Capture the cell that displays the provided text and extract its [x, y] central coordinate. 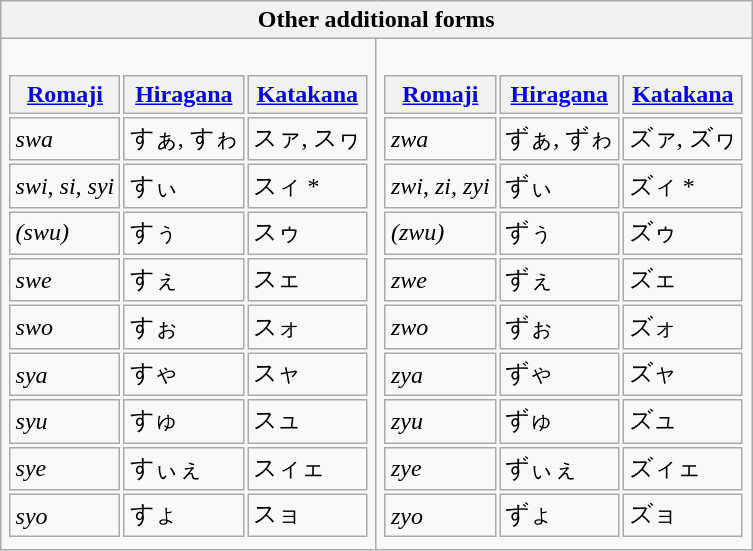
syo [64, 515]
ずぃぇ [560, 468]
zwi, zi, zyi [440, 186]
zyu [440, 421]
ズォ [684, 327]
スァ, スヮ [308, 139]
sye [64, 468]
すぃ [184, 186]
Romaji Hiragana Katakana zwa ずぁ, ずゎ ズァ, ズヮ zwi, zi, zyi ずぃ ズィ * (zwu) ずぅ ズゥ zwe ずぇ ズェ zwo ずぉ ズォ zya ずゃ ズャ zyu ずゅ ズュ zye ずぃぇ ズィェ zyo ずょ ズョ [564, 294]
ズァ, ズヮ [684, 139]
zya [440, 374]
ズィェ [684, 468]
(swu) [64, 233]
zwe [440, 280]
スュ [308, 421]
スョ [308, 515]
swe [64, 280]
スォ [308, 327]
すゅ [184, 421]
swi, si, syi [64, 186]
ずぅ [560, 233]
スェ [308, 280]
ズャ [684, 374]
swa [64, 139]
ずぇ [560, 280]
スィェ [308, 468]
すゃ [184, 374]
zyo [440, 515]
すょ [184, 515]
ずょ [560, 515]
すぁ, すゎ [184, 139]
すぉ [184, 327]
ズゥ [684, 233]
zye [440, 468]
ずぃ [560, 186]
ズョ [684, 515]
Other additional forms [376, 20]
zwo [440, 327]
スィ * [308, 186]
sya [64, 374]
ずぁ, ずゎ [560, 139]
(zwu) [440, 233]
ズィ * [684, 186]
すぃぇ [184, 468]
すぇ [184, 280]
ずゃ [560, 374]
スャ [308, 374]
Romaji Hiragana Katakana swa すぁ, すゎ スァ, スヮ swi, si, syi すぃ スィ * (swu) すぅ スゥ swe すぇ スェ swo すぉ スォ sya すゃ スャ syu すゅ スュ sye すぃぇ スィェ syo すょ スョ [188, 294]
ズュ [684, 421]
swo [64, 327]
スゥ [308, 233]
ずぉ [560, 327]
すぅ [184, 233]
syu [64, 421]
ずゅ [560, 421]
ズェ [684, 280]
zwa [440, 139]
